Capture the cell that displays the provided text and extract its (x, y) central coordinate. 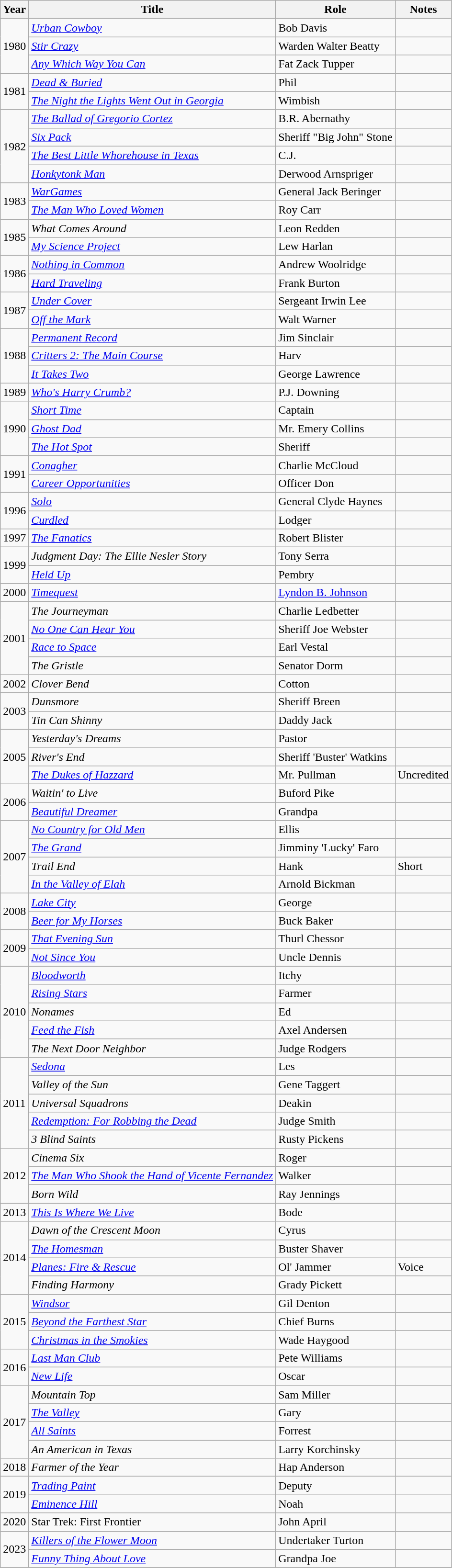
Noah (336, 1504)
Andrew Woolridge (336, 265)
Warden Walter Beatty (336, 46)
Chief Burns (336, 1321)
Role (336, 10)
This Is Where We Live (152, 1212)
George Lawrence (336, 374)
1996 (14, 510)
Six Pack (152, 137)
The Dukes of Hazzard (152, 775)
2010 (14, 1012)
Forrest (336, 1431)
1983 (14, 201)
Permanent Record (152, 338)
2007 (14, 857)
Year (14, 10)
Roy Carr (336, 210)
2006 (14, 802)
Mr. Emery Collins (336, 429)
Phil (336, 82)
Hank (336, 866)
The Gristle (152, 666)
Mountain Top (152, 1395)
Uncredited (423, 775)
Sedona (152, 1066)
My Science Project (152, 247)
Arnold Bickman (336, 884)
Rising Stars (152, 993)
Trail End (152, 866)
2013 (14, 1212)
Timequest (152, 593)
Clover Bend (152, 684)
Who's Harry Crumb? (152, 392)
Gil Denton (336, 1303)
Beer for My Horses (152, 921)
Walt Warner (336, 319)
Waitin' to Live (152, 793)
Lyndon B. Johnson (336, 593)
Lew Harlan (336, 247)
Roger (336, 1158)
Jim Sinclair (336, 338)
1987 (14, 310)
Sheriff Breen (336, 702)
Grandpa Joe (336, 1558)
The Hot Spot (152, 447)
Eminence Hill (152, 1504)
Sergeant Irwin Lee (336, 301)
WarGames (152, 192)
An American in Texas (152, 1449)
Trading Paint (152, 1486)
Finding Harmony (152, 1285)
Derwood Arnspriger (336, 173)
1989 (14, 392)
Feed the Fish (152, 1030)
Solo (152, 501)
Les (336, 1066)
Sam Miller (336, 1395)
Hap Anderson (336, 1467)
Wade Haygood (336, 1340)
No Country for Old Men (152, 830)
1981 (14, 91)
Oscar (336, 1376)
1982 (14, 146)
Charlie McCloud (336, 465)
Held Up (152, 575)
Walker (336, 1176)
Robert Blister (336, 538)
Sheriff Joe Webster (336, 629)
Short (423, 866)
2000 (14, 593)
B.R. Abernathy (336, 119)
Officer Don (336, 483)
Conagher (152, 465)
Lodger (336, 519)
2018 (14, 1467)
Undertaker Turton (336, 1540)
Any Which Way You Can (152, 64)
Curdled (152, 519)
The Grand (152, 848)
Captain (336, 410)
2005 (14, 756)
Voice (423, 1267)
2001 (14, 638)
Axel Andersen (336, 1030)
Star Trek: First Frontier (152, 1522)
Off the Mark (152, 319)
Mr. Pullman (336, 775)
Harv (336, 356)
Dead & Buried (152, 82)
Yesterday's Dreams (152, 738)
Lake City (152, 902)
Christmas in the Smokies (152, 1340)
Short Time (152, 410)
Tony Serra (336, 556)
Bloodworth (152, 975)
Born Wild (152, 1194)
Charlie Ledbetter (336, 611)
1985 (14, 237)
1991 (14, 474)
All Saints (152, 1431)
Windsor (152, 1303)
Beautiful Dreamer (152, 812)
C.J. (336, 155)
The Best Little Whorehouse in Texas (152, 155)
Planes: Fire & Rescue (152, 1267)
Buck Baker (336, 921)
2009 (14, 948)
Redemption: For Robbing the Dead (152, 1121)
Farmer (336, 993)
The Fanatics (152, 538)
Not Since You (152, 957)
Buster Shaver (336, 1249)
Honkytonk Man (152, 173)
Cotton (336, 684)
2003 (14, 711)
Itchy (336, 975)
Daddy Jack (336, 720)
Gene Taggert (336, 1084)
The Valley (152, 1413)
2019 (14, 1495)
General Clyde Haynes (336, 501)
Larry Korchinsky (336, 1449)
3 Blind Saints (152, 1139)
Beyond the Farthest Star (152, 1321)
In the Valley of Elah (152, 884)
The Man Who Loved Women (152, 210)
Dawn of the Crescent Moon (152, 1230)
Pastor (336, 738)
George (336, 902)
Thurl Chessor (336, 939)
Tin Can Shinny (152, 720)
2008 (14, 912)
Frank Burton (336, 283)
Urban Cowboy (152, 28)
Sheriff (336, 447)
What Comes Around (152, 228)
Nothing in Common (152, 265)
Stir Crazy (152, 46)
Ellis (336, 830)
1999 (14, 565)
Sheriff "Big John" Stone (336, 137)
Funny Thing About Love (152, 1558)
Grandpa (336, 812)
Grady Pickett (336, 1285)
1990 (14, 429)
1988 (14, 356)
Sheriff 'Buster' Watkins (336, 756)
Ray Jennings (336, 1194)
That Evening Sun (152, 939)
2015 (14, 1321)
Cyrus (336, 1230)
Bode (336, 1212)
Judge Smith (336, 1121)
Killers of the Flower Moon (152, 1540)
1980 (14, 46)
Career Opportunities (152, 483)
Critters 2: The Main Course (152, 356)
1997 (14, 538)
Ol' Jammer (336, 1267)
Pembry (336, 575)
Cinema Six (152, 1158)
The Homesman (152, 1249)
2020 (14, 1522)
Buford Pike (336, 793)
2016 (14, 1367)
Earl Vestal (336, 647)
Title (152, 10)
2014 (14, 1258)
Universal Squadrons (152, 1103)
Judge Rodgers (336, 1048)
2011 (14, 1103)
Wimbish (336, 101)
Judgment Day: The Ellie Nesler Story (152, 556)
Last Man Club (152, 1358)
Uncle Dennis (336, 957)
Nonames (152, 1012)
Fat Zack Tupper (336, 64)
Rusty Pickens (336, 1139)
P.J. Downing (336, 392)
Deputy (336, 1486)
1986 (14, 274)
John April (336, 1522)
Notes (423, 10)
The Journeyman (152, 611)
2023 (14, 1549)
River's End (152, 756)
It Takes Two (152, 374)
Dunsmore (152, 702)
Gary (336, 1413)
Pete Williams (336, 1358)
2012 (14, 1176)
Senator Dorm (336, 666)
Race to Space (152, 647)
Farmer of the Year (152, 1467)
The Man Who Shook the Hand of Vicente Fernandez (152, 1176)
Ed (336, 1012)
Hard Traveling (152, 283)
Bob Davis (336, 28)
Under Cover (152, 301)
Jimminy 'Lucky' Faro (336, 848)
Deakin (336, 1103)
Ghost Dad (152, 429)
The Night the Lights Went Out in Georgia (152, 101)
New Life (152, 1376)
General Jack Beringer (336, 192)
Valley of the Sun (152, 1084)
The Ballad of Gregorio Cortez (152, 119)
The Next Door Neighbor (152, 1048)
No One Can Hear You (152, 629)
2017 (14, 1422)
Leon Redden (336, 228)
2002 (14, 684)
